Output the [X, Y] coordinate of the center of the cell containing the given text.  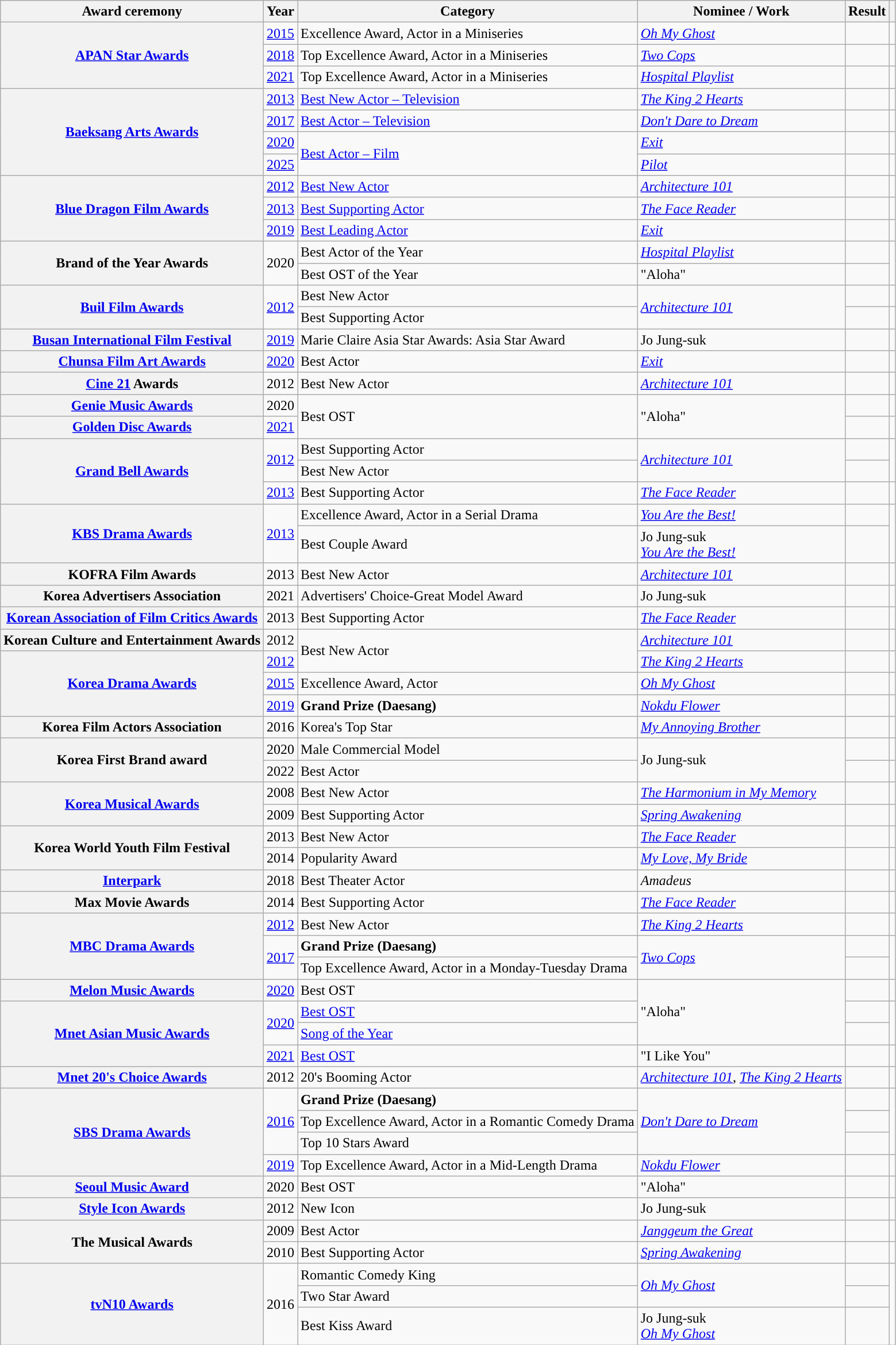
Top 10 Stars Award [468, 1143]
Seoul Music Award [132, 1187]
Advertisers' Choice-Great Model Award [468, 596]
Pilot [741, 164]
Excellence Award, Actor in a Serial Drama [468, 515]
Best Theater Actor [468, 880]
Korean Association of Film Critics Awards [132, 618]
You Are the Best! [741, 515]
Best Kiss Award [468, 1326]
Award ceremony [132, 12]
Grand Bell Awards [132, 471]
Interpark [132, 880]
Mnet Asian Music Awards [132, 1034]
Korea Musical Awards [132, 804]
20's Booming Actor [468, 1078]
New Icon [468, 1209]
Two Star Award [468, 1296]
Mnet 20's Choice Awards [132, 1078]
Amadeus [741, 880]
My Annoying Brother [741, 727]
Baeksang Arts Awards [132, 132]
Brand of the Year Awards [132, 263]
Result [867, 12]
KOFRA Film Awards [132, 574]
Golden Disc Awards [132, 427]
Male Commercial Model [468, 749]
Korea Drama Awards [132, 684]
My Love, My Bride [741, 859]
Top Excellence Award, Actor in a Monday-Tuesday Drama [468, 968]
Genie Music Awards [132, 405]
Cine 21 Awards [132, 384]
Korea Film Actors Association [132, 727]
Best New Actor – Television [468, 99]
Best Couple Award [468, 544]
Korea First Brand award [132, 760]
Best OST of the Year [468, 274]
Janggeum the Great [741, 1231]
Romantic Comedy King [468, 1274]
tvN10 Awards [132, 1304]
Category [468, 12]
Chunsa Film Art Awards [132, 362]
Style Icon Awards [132, 1209]
The Musical Awards [132, 1241]
Korean Culture and Entertainment Awards [132, 640]
APAN Star Awards [132, 55]
KBS Drama Awards [132, 534]
2010 [280, 1252]
Korea World Youth Film Festival [132, 848]
Top Excellence Award, Actor in a Mid-Length Drama [468, 1165]
Popularity Award [468, 859]
The Harmonium in My Memory [741, 793]
Best Leading Actor [468, 230]
Year [280, 12]
Buil Film Awards [132, 307]
2022 [280, 771]
SBS Drama Awards [132, 1132]
Busan International Film Festival [132, 340]
Excellence Award, Actor in a Miniseries [468, 33]
Architecture 101, The King 2 Hearts [741, 1078]
2025 [280, 164]
Best Actor of the Year [468, 252]
Korea Advertisers Association [132, 596]
Song of the Year [468, 1034]
Best Actor – Film [468, 154]
Nominee / Work [741, 12]
2008 [280, 793]
Melon Music Awards [132, 990]
"I Like You" [741, 1056]
Max Movie Awards [132, 902]
Jo Jung-suk Oh My Ghost [741, 1326]
Best Actor – Television [468, 121]
Korea's Top Star [468, 727]
Jo Jung-suk You Are the Best! [741, 544]
MBC Drama Awards [132, 946]
Marie Claire Asia Star Awards: Asia Star Award [468, 340]
Top Excellence Award, Actor in a Romantic Comedy Drama [468, 1121]
Blue Dragon Film Awards [132, 208]
Excellence Award, Actor [468, 684]
